Return the [X, Y] coordinate for the center point of the cell that contains the specified text.  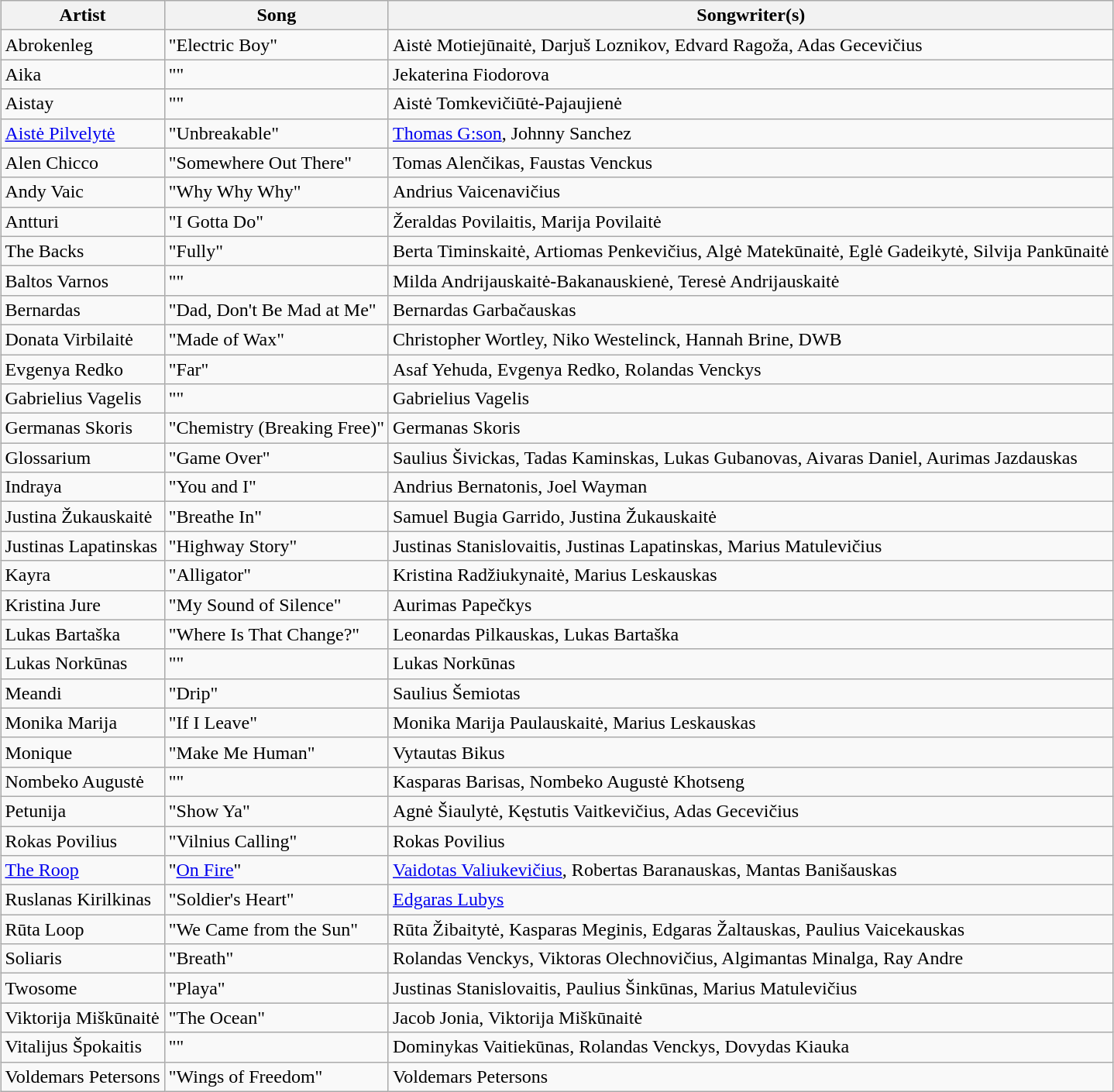
"Breathe In" [276, 517]
Samuel Bugia Garrido, Justina Žukauskaitė [751, 517]
"Dad, Don't Be Mad at Me" [276, 310]
"You and I" [276, 487]
Antturi [82, 221]
"Fully" [276, 251]
Aistė Tomkevičiūtė-Pajaujienė [751, 104]
Vaidotas Valiukevičius, Robertas Baranauskas, Mantas Banišauskas [751, 871]
Monique [82, 752]
Thomas G:son, Johnny Sanchez [751, 133]
"Somewhere Out There" [276, 163]
Donata Virbilaitė [82, 339]
"Playa" [276, 988]
Rūta Loop [82, 929]
"Game Over" [276, 458]
"Electric Boy" [276, 45]
Rūta Žibaitytė, Kasparas Meginis, Edgaras Žaltauskas, Paulius Vaicekauskas [751, 929]
Kristina Jure [82, 605]
Bernardas [82, 310]
Justinas Stanislovaitis, Paulius Šinkūnas, Marius Matulevičius [751, 988]
Asaf Yehuda, Evgenya Redko, Rolandas Venckys [751, 369]
Alen Chicco [82, 163]
Lukas Bartaška [82, 634]
Nombeko Augustė [82, 781]
"Unbreakable" [276, 133]
Aistė Pilvelytė [82, 133]
Žeraldas Povilaitis, Marija Povilaitė [751, 221]
Vytautas Bikus [751, 752]
Viktorija Miškūnaitė [82, 1018]
"Breath" [276, 959]
Aika [82, 74]
"We Came from the Sun" [276, 929]
Kayra [82, 575]
Berta Timinskaitė, Artiomas Penkevičius, Algė Matekūnaitė, Eglė Gadeikytė, Silvija Pankūnaitė [751, 251]
Andrius Vaicenavičius [751, 192]
"Drip" [276, 693]
"Why Why Why" [276, 192]
"The Ocean" [276, 1018]
Andy Vaic [82, 192]
Meandi [82, 693]
"I Gotta Do" [276, 221]
"Wings of Freedom" [276, 1077]
Songwriter(s) [751, 15]
The Backs [82, 251]
Edgaras Lubys [751, 900]
Milda Andrijauskaitė-Bakanauskienė, Teresė Andrijauskaitė [751, 280]
Aistė Motiejūnaitė, Darjuš Loznikov, Edvard Ragoža, Adas Gecevičius [751, 45]
Christopher Wortley, Niko Westelinck, Hannah Brine, DWB [751, 339]
Leonardas Pilkauskas, Lukas Bartaška [751, 634]
Soliaris [82, 959]
Agnė Šiaulytė, Kęstutis Vaitkevičius, Adas Gecevičius [751, 811]
Baltos Varnos [82, 280]
Monika Marija Paulauskaitė, Marius Leskauskas [751, 723]
Glossarium [82, 458]
Kristina Radžiukynaitė, Marius Leskauskas [751, 575]
"Chemistry (Breaking Free)" [276, 428]
"My Sound of Silence" [276, 605]
"Far" [276, 369]
Kasparas Barisas, Nombeko Augustė Khotseng [751, 781]
Justinas Stanislovaitis, Justinas Lapatinskas, Marius Matulevičius [751, 546]
"Show Ya" [276, 811]
Vitalijus Špokaitis [82, 1047]
Indraya [82, 487]
Aurimas Papečkys [751, 605]
Saulius Šivickas, Tadas Kaminskas, Lukas Gubanovas, Aivaras Daniel, Aurimas Jazdauskas [751, 458]
Andrius Bernatonis, Joel Wayman [751, 487]
Justina Žukauskaitė [82, 517]
Evgenya Redko [82, 369]
Bernardas Garbačauskas [751, 310]
Petunija [82, 811]
"Where Is That Change?" [276, 634]
Abrokenleg [82, 45]
Twosome [82, 988]
The Roop [82, 871]
Dominykas Vaitiekūnas, Rolandas Venckys, Dovydas Kiauka [751, 1047]
"On Fire" [276, 871]
Monika Marija [82, 723]
"Alligator" [276, 575]
Jacob Jonia, Viktorija Miškūnaitė [751, 1018]
Aistay [82, 104]
"Made of Wax" [276, 339]
Saulius Šemiotas [751, 693]
"Highway Story" [276, 546]
Jekaterina Fiodorova [751, 74]
Ruslanas Kirilkinas [82, 900]
"If I Leave" [276, 723]
Artist [82, 15]
"Make Me Human" [276, 752]
"Vilnius Calling" [276, 840]
Song [276, 15]
Justinas Lapatinskas [82, 546]
"Soldier's Heart" [276, 900]
Tomas Alenčikas, Faustas Venckus [751, 163]
Rolandas Venckys, Viktoras Olechnovičius, Algimantas Minalga, Ray Andre [751, 959]
